Return [x, y] of the center of cell containing provided text 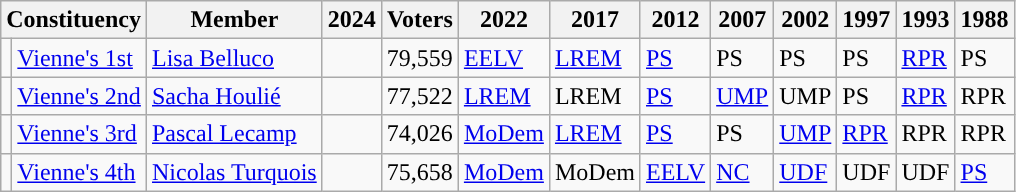
Vienne's 2nd [80, 96]
Lisa Belluco [234, 58]
Constituency [74, 20]
77,522 [420, 96]
2002 [806, 20]
2012 [675, 20]
2017 [594, 20]
Vienne's 1st [80, 58]
79,559 [420, 58]
Member [234, 20]
Nicolas Turquois [234, 172]
1988 [984, 20]
2007 [742, 20]
Vienne's 3rd [80, 134]
Pascal Lecamp [234, 134]
NC [742, 172]
1997 [866, 20]
75,658 [420, 172]
2024 [352, 20]
74,026 [420, 134]
1993 [926, 20]
Voters [420, 20]
Sacha Houlié [234, 96]
2022 [504, 20]
Vienne's 4th [80, 172]
